Locate the cell with the specified text and output its (x, y) center coordinate. 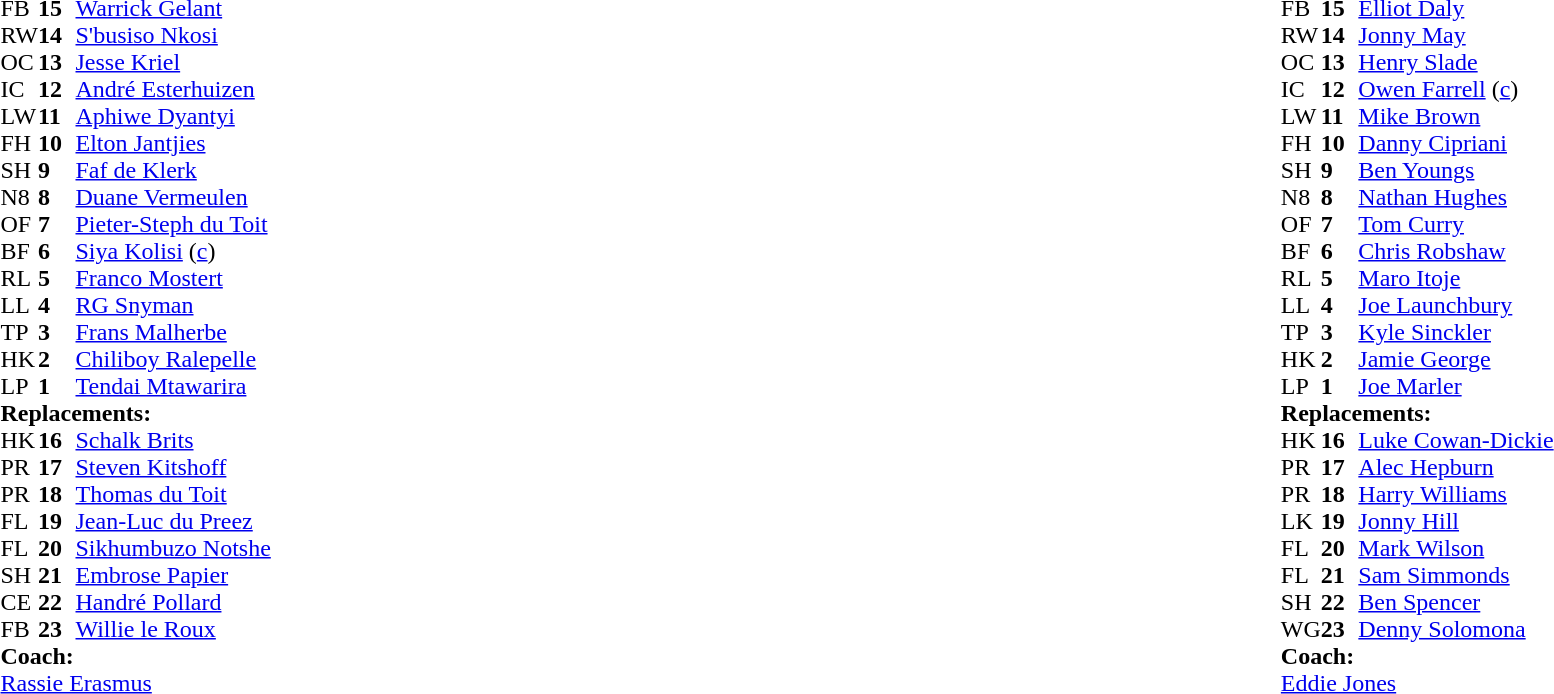
Handré Pollard (174, 602)
Jesse Kriel (174, 62)
CE (19, 602)
Maro Itoje (1456, 278)
Ben Youngs (1456, 170)
Mike Brown (1456, 116)
Steven Kitshoff (174, 468)
Owen Farrell (c) (1456, 90)
Chiliboy Ralepelle (174, 360)
RG Snyman (174, 306)
Jamie George (1456, 360)
Joe Marler (1456, 386)
FB (19, 630)
Henry Slade (1456, 62)
Kyle Sinckler (1456, 332)
LK (1301, 522)
Jean-Luc du Preez (174, 522)
Danny Cipriani (1456, 144)
Jonny Hill (1456, 522)
S'busiso Nkosi (174, 36)
Thomas du Toit (174, 494)
WG (1301, 630)
Joe Launchbury (1456, 306)
Schalk Brits (174, 440)
Ben Spencer (1456, 602)
Siya Kolisi (c) (174, 252)
Nathan Hughes (1456, 198)
André Esterhuizen (174, 90)
Frans Malherbe (174, 332)
Franco Mostert (174, 278)
Chris Robshaw (1456, 252)
Alec Hepburn (1456, 468)
Jonny May (1456, 36)
Tendai Mtawarira (174, 386)
Aphiwe Dyantyi (174, 116)
Sikhumbuzo Notshe (174, 548)
Tom Curry (1456, 224)
Duane Vermeulen (174, 198)
Harry Williams (1456, 494)
Faf de Klerk (174, 170)
Elton Jantjies (174, 144)
Sam Simmonds (1456, 576)
Denny Solomona (1456, 630)
Luke Cowan-Dickie (1456, 440)
Mark Wilson (1456, 548)
Embrose Papier (174, 576)
Willie le Roux (174, 630)
Pieter-Steph du Toit (174, 224)
